Pinpoint the cell where the given text exists, returning its [X, Y] midpoint coordinate. 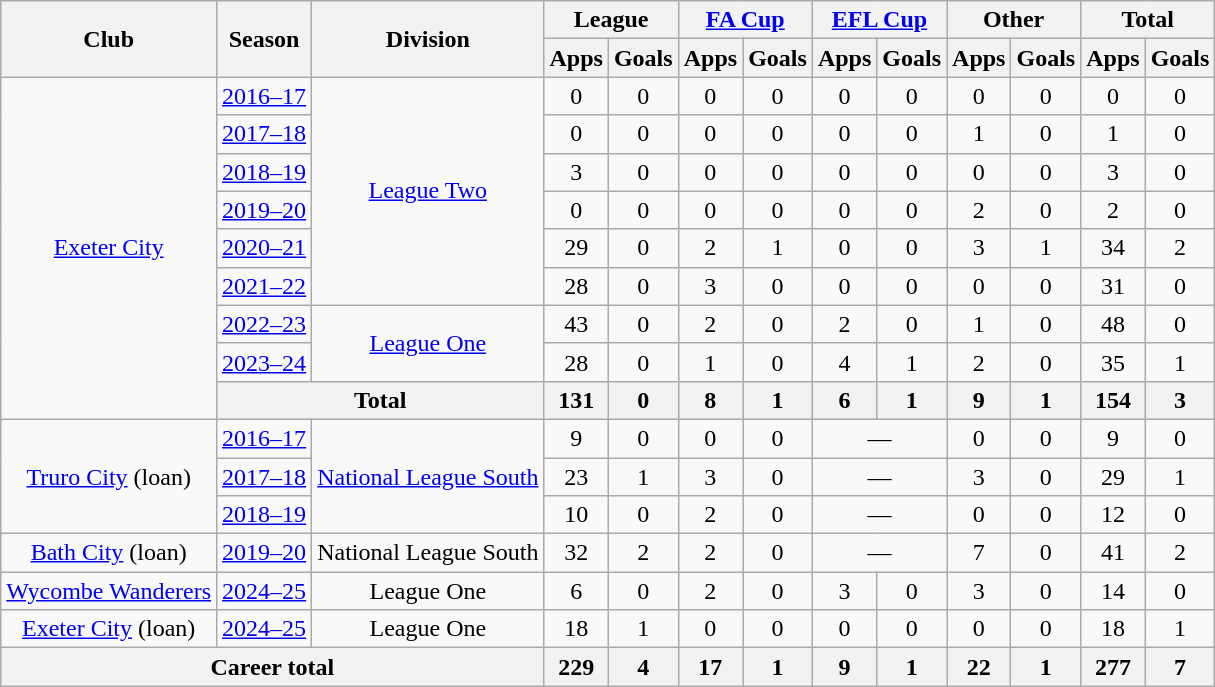
48 [1113, 324]
131 [576, 400]
2023–24 [264, 362]
35 [1113, 362]
277 [1113, 667]
League Two [428, 191]
Exeter City (loan) [109, 629]
Other [1014, 20]
12 [1113, 515]
34 [1113, 248]
FA Cup [745, 20]
2020–21 [264, 248]
2022–23 [264, 324]
Season [264, 39]
Division [428, 39]
EFL Cup [879, 20]
31 [1113, 286]
Wycombe Wanderers [109, 591]
10 [576, 515]
Truro City (loan) [109, 476]
23 [576, 477]
32 [576, 553]
43 [576, 324]
14 [1113, 591]
League [611, 20]
Club [109, 39]
17 [710, 667]
Bath City (loan) [109, 553]
154 [1113, 400]
22 [979, 667]
2021–22 [264, 286]
8 [710, 400]
41 [1113, 553]
229 [576, 667]
Exeter City [109, 248]
Career total [272, 667]
